Search for the cell housing the specified text and yield its [X, Y] center coordinate. 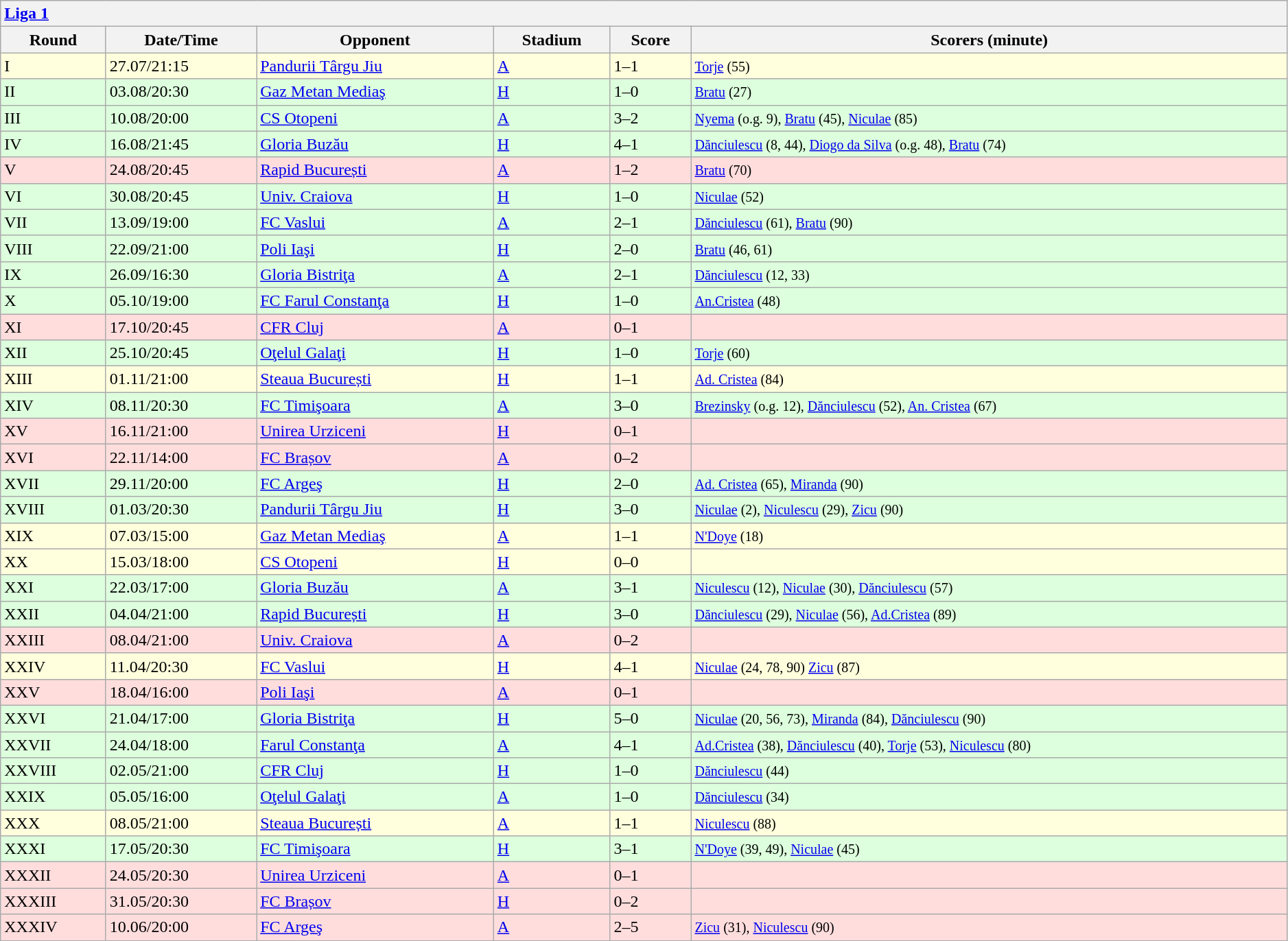
01.03/20:30 [181, 510]
Score [651, 40]
VI [54, 196]
XXII [54, 614]
5–0 [651, 718]
XXVI [54, 718]
IX [54, 274]
Round [54, 40]
Niculae (20, 56, 73), Miranda (84), Dănciulescu (90) [990, 718]
11.04/20:30 [181, 666]
1–2 [651, 170]
13.09/19:00 [181, 222]
N'Doye (39, 49), Niculae (45) [990, 849]
Bratu (70) [990, 170]
Ad.Cristea (38), Dănciulescu (40), Torje (53), Niculescu (80) [990, 744]
Niculae (52) [990, 196]
XXXIV [54, 927]
05.05/16:00 [181, 797]
XXIX [54, 797]
24.05/20:30 [181, 875]
FC Farul Constanţa [375, 300]
27.07/21:15 [181, 66]
XXXII [54, 875]
XII [54, 353]
18.04/16:00 [181, 692]
Bratu (27) [990, 92]
IV [54, 144]
0–0 [651, 562]
XXV [54, 692]
Ad. Cristea (65), Miranda (90) [990, 484]
Scorers (minute) [990, 40]
XXVII [54, 744]
05.10/19:00 [181, 300]
Date/Time [181, 40]
Opponent [375, 40]
XXXIII [54, 901]
XVIII [54, 510]
02.05/21:00 [181, 771]
Brezinsky (o.g. 12), Dănciulescu (52), An. Cristea (67) [990, 405]
XXI [54, 588]
VII [54, 222]
XXVIII [54, 771]
Zicu (31), Niculescu (90) [990, 927]
08.04/21:00 [181, 640]
Niculae (24, 78, 90) Zicu (87) [990, 666]
Stadium [552, 40]
VIII [54, 248]
I [54, 66]
22.09/21:00 [181, 248]
Dănciulescu (8, 44), Diogo da Silva (o.g. 48), Bratu (74) [990, 144]
31.05/20:30 [181, 901]
Dănciulescu (34) [990, 797]
30.08/20:45 [181, 196]
17.05/20:30 [181, 849]
XVII [54, 484]
Dănciulescu (29), Niculae (56), Ad.Cristea (89) [990, 614]
An.Cristea (48) [990, 300]
Dănciulescu (61), Bratu (90) [990, 222]
04.04/21:00 [181, 614]
Torje (55) [990, 66]
2–5 [651, 927]
07.03/15:00 [181, 536]
Farul Constanţa [375, 744]
3–2 [651, 118]
29.11/20:00 [181, 484]
21.04/17:00 [181, 718]
XXXI [54, 849]
V [54, 170]
01.11/21:00 [181, 379]
Nyema (o.g. 9), Bratu (45), Niculae (85) [990, 118]
XIII [54, 379]
N'Doye (18) [990, 536]
16.08/21:45 [181, 144]
X [54, 300]
Bratu (46, 61) [990, 248]
XX [54, 562]
XIV [54, 405]
Dănciulescu (44) [990, 771]
22.11/14:00 [181, 457]
24.04/18:00 [181, 744]
24.08/20:45 [181, 170]
XXX [54, 823]
08.11/20:30 [181, 405]
10.06/20:00 [181, 927]
10.08/20:00 [181, 118]
XXIV [54, 666]
Liga 1 [644, 14]
22.03/17:00 [181, 588]
Ad. Cristea (84) [990, 379]
XIX [54, 536]
XXIII [54, 640]
Niculae (2), Niculescu (29), Zicu (90) [990, 510]
17.10/20:45 [181, 327]
Torje (60) [990, 353]
08.05/21:00 [181, 823]
XV [54, 431]
III [54, 118]
26.09/16:30 [181, 274]
16.11/21:00 [181, 431]
Niculescu (88) [990, 823]
03.08/20:30 [181, 92]
Niculescu (12), Niculae (30), Dănciulescu (57) [990, 588]
25.10/20:45 [181, 353]
XI [54, 327]
II [54, 92]
XVI [54, 457]
Dănciulescu (12, 33) [990, 274]
15.03/18:00 [181, 562]
